Locate the cell with the specified text and output its (X, Y) center coordinate. 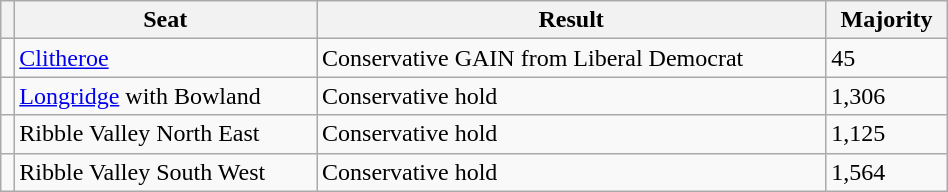
Conservative GAIN from Liberal Democrat (570, 58)
Longridge with Bowland (166, 96)
1,564 (886, 172)
1,125 (886, 134)
Ribble Valley South West (166, 172)
Clitheroe (166, 58)
Majority (886, 20)
45 (886, 58)
Ribble Valley North East (166, 134)
Seat (166, 20)
1,306 (886, 96)
Result (570, 20)
